From the cell containing the given text, extract its center point as [x, y] coordinate. 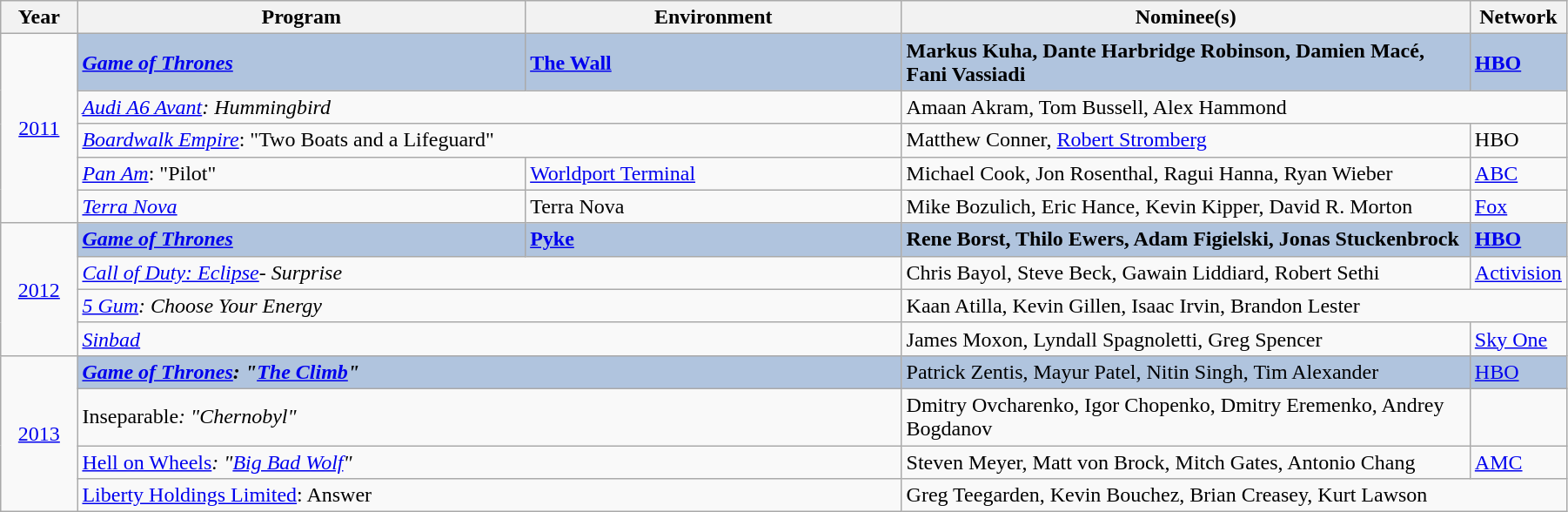
Rene Borst, Thilo Ewers, Adam Figielski, Jonas Stuckenbrock [1185, 239]
Chris Bayol, Steve Beck, Gawain Liddiard, Robert Sethi [1185, 273]
Nominee(s) [1185, 17]
Greg Teegarden, Kevin Bouchez, Brian Creasey, Kurt Lawson [1234, 495]
Inseparable: "Chernobyl" [489, 416]
Amaan Akram, Tom Bussell, Alex Hammond [1234, 107]
Program [301, 17]
Dmitry Ovcharenko, Igor Chopenko, Dmitry Eremenko, Andrey Bogdanov [1185, 416]
Sky One [1518, 339]
2013 [39, 434]
Hell on Wheels: "Big Bad Wolf" [489, 462]
Michael Cook, Jon Rosenthal, Ragui Hanna, Ryan Wieber [1185, 173]
Mike Bozulich, Eric Hance, Kevin Kipper, David R. Morton [1185, 206]
2011 [39, 129]
Call of Duty: Eclipse- Surprise [489, 273]
Patrick Zentis, Mayur Patel, Nitin Singh, Tim Alexander [1185, 372]
2012 [39, 289]
Fox [1518, 206]
Audi A6 Avant: Hummingbird [489, 107]
Matthew Conner, Robert Stromberg [1185, 140]
Liberty Holdings Limited: Answer [489, 495]
The Wall [714, 63]
5 Gum: Choose Your Energy [489, 306]
Activision [1518, 273]
Pyke [714, 239]
Kaan Atilla, Kevin Gillen, Isaac Irvin, Brandon Lester [1234, 306]
AMC [1518, 462]
Sinbad [489, 339]
Steven Meyer, Matt von Brock, Mitch Gates, Antonio Chang [1185, 462]
Worldport Terminal [714, 173]
James Moxon, Lyndall Spagnoletti, Greg Spencer [1185, 339]
Game of Thrones: "The Climb" [489, 372]
Network [1518, 17]
Boardwalk Empire: "Two Boats and a Lifeguard" [489, 140]
Markus Kuha, Dante Harbridge Robinson, Damien Macé, Fani Vassiadi [1185, 63]
Pan Am: "Pilot" [301, 173]
ABC [1518, 173]
Year [39, 17]
Environment [714, 17]
